Search for the cell housing the specified text and yield its [x, y] center coordinate. 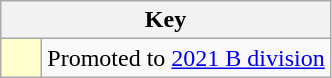
Key [166, 20]
Promoted to 2021 B division [186, 58]
